Return [x, y] of the center of cell containing provided text 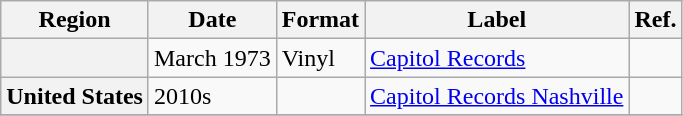
March 1973 [212, 58]
Date [212, 20]
Capitol Records Nashville [497, 96]
Capitol Records [497, 58]
Vinyl [320, 58]
2010s [212, 96]
United States [75, 96]
Label [497, 20]
Ref. [656, 20]
Region [75, 20]
Format [320, 20]
